Find where the given text appears and provide that cell's center as (x, y) coordinate. 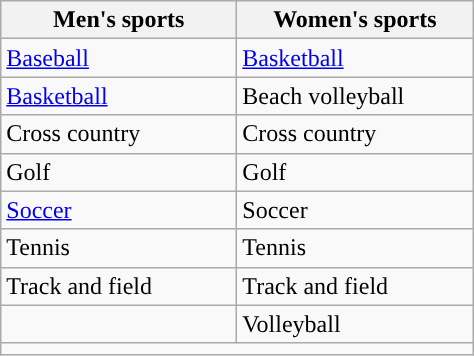
Volleyball (355, 324)
Baseball (119, 58)
Beach volleyball (355, 96)
Women's sports (355, 20)
Men's sports (119, 20)
